Find where the given text appears and provide that cell's center as (x, y) coordinate. 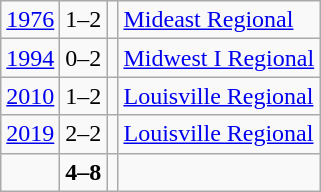
1976 (30, 20)
Mideast Regional (219, 20)
1994 (30, 58)
Midwest I Regional (219, 58)
2010 (30, 96)
2019 (30, 134)
4–8 (84, 172)
0–2 (84, 58)
2–2 (84, 134)
